Find where the given text appears and provide that cell's center as [x, y] coordinate. 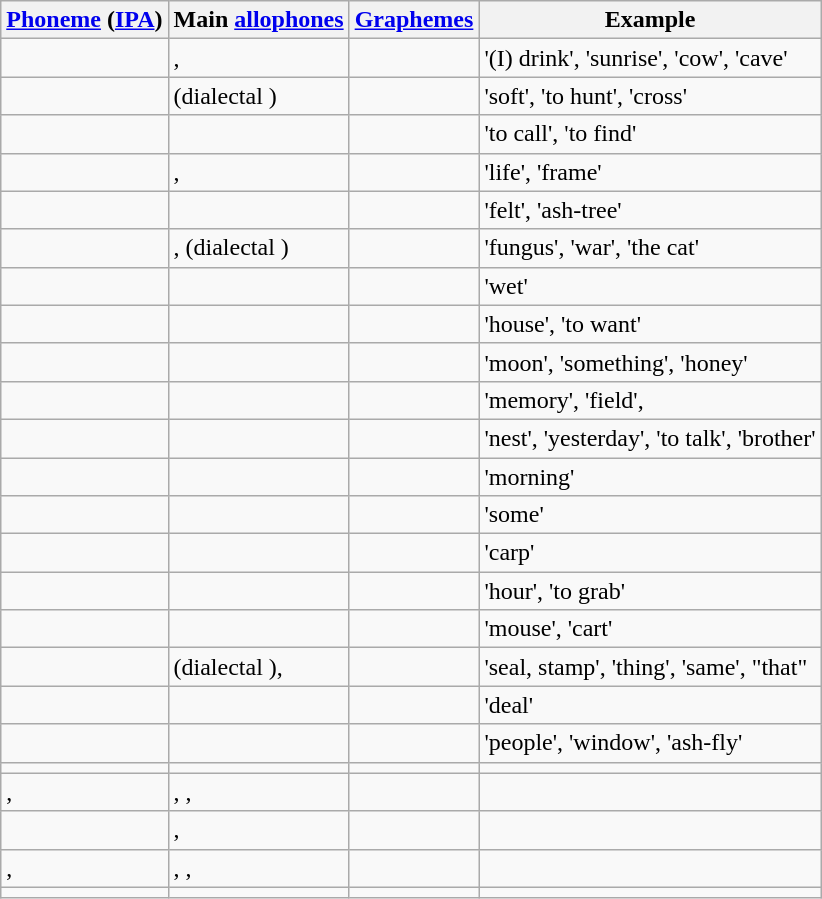
'moon', 'something', 'honey' [650, 362]
'soft', 'to hunt', 'cross' [650, 96]
, (dialectal ) [258, 248]
'nest', 'yesterday', 'to talk', 'brother' [650, 438]
'morning' [650, 477]
'people', 'window', 'ash-fly' [650, 743]
Graphemes [414, 20]
'deal' [650, 705]
'mouse', 'cart' [650, 629]
'carp' [650, 553]
'life', 'frame' [650, 172]
Example [650, 20]
'hour', 'to grab' [650, 591]
'wet' [650, 286]
Phoneme (IPA) [84, 20]
(dialectal ) [258, 96]
'house', 'to want' [650, 324]
'fungus', 'war', 'the cat' [650, 248]
'to call', 'to find' [650, 134]
'seal, stamp', 'thing', 'same', "that" [650, 667]
'(I) drink', 'sunrise', 'cow', 'cave' [650, 58]
'memory', 'field', [650, 400]
(dialectal ), [258, 667]
'some' [650, 515]
Main allophones [258, 20]
'felt', 'ash-tree' [650, 210]
